Find where the given text appears and provide that cell's center as [x, y] coordinate. 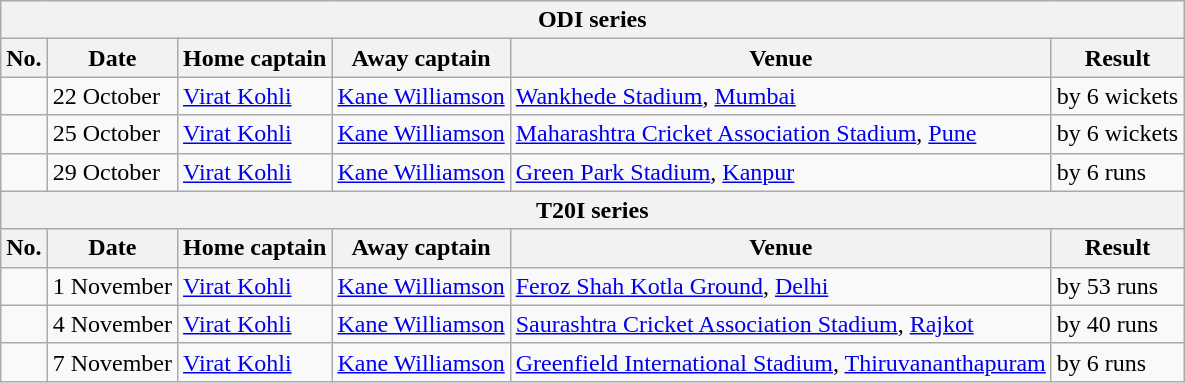
ODI series [592, 20]
by 40 runs [1117, 324]
Greenfield International Stadium, Thiruvananthapuram [780, 362]
Wankhede Stadium, Mumbai [780, 96]
4 November [112, 324]
22 October [112, 96]
Green Park Stadium, Kanpur [780, 172]
T20I series [592, 210]
Maharashtra Cricket Association Stadium, Pune [780, 134]
25 October [112, 134]
by 53 runs [1117, 286]
29 October [112, 172]
1 November [112, 286]
Feroz Shah Kotla Ground, Delhi [780, 286]
Saurashtra Cricket Association Stadium, Rajkot [780, 324]
7 November [112, 362]
